Pinpoint the cell where the given text exists, returning its [x, y] midpoint coordinate. 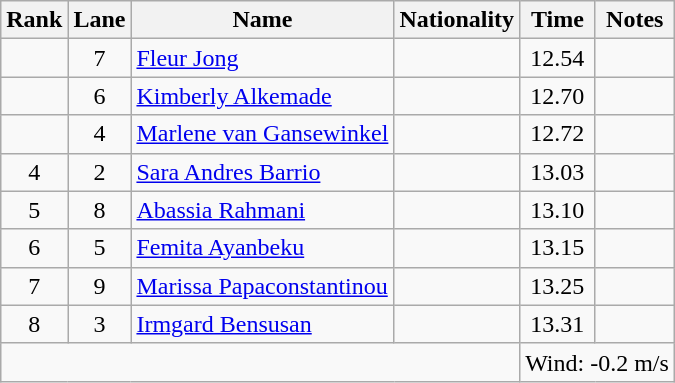
Abassia Rahmani [262, 210]
9 [100, 286]
Marlene van Gansewinkel [262, 134]
Kimberly Alkemade [262, 96]
12.54 [558, 58]
Sara Andres Barrio [262, 172]
Name [262, 20]
Marissa Papaconstantinou [262, 286]
Notes [634, 20]
Time [558, 20]
3 [100, 324]
12.72 [558, 134]
2 [100, 172]
13.15 [558, 248]
13.10 [558, 210]
13.03 [558, 172]
Nationality [457, 20]
13.25 [558, 286]
Fleur Jong [262, 58]
Lane [100, 20]
Wind: -0.2 m/s [598, 362]
Irmgard Bensusan [262, 324]
Rank [34, 20]
Femita Ayanbeku [262, 248]
13.31 [558, 324]
12.70 [558, 96]
